Extract the (X, Y) coordinate from the center of the cell holding the provided text.  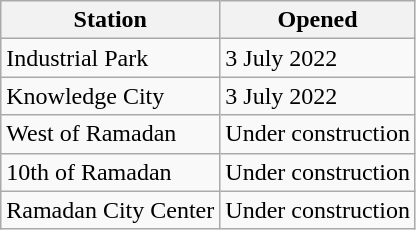
10th of Ramadan (110, 172)
Opened (318, 20)
Knowledge City (110, 96)
Station (110, 20)
Ramadan City Center (110, 210)
West of Ramadan (110, 134)
Industrial Park (110, 58)
